From the cell containing the given text, extract its center point as (x, y) coordinate. 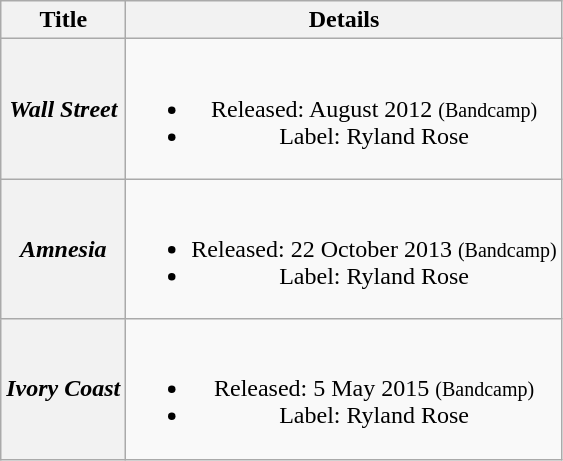
Details (344, 20)
Amnesia (64, 249)
Released: August 2012 (Bandcamp)Label: Ryland Rose (344, 109)
Ivory Coast (64, 389)
Wall Street (64, 109)
Released: 22 October 2013 (Bandcamp)Label: Ryland Rose (344, 249)
Title (64, 20)
Released: 5 May 2015 (Bandcamp)Label: Ryland Rose (344, 389)
